For the text-containing cell, return its midpoint in [X, Y] coordinate format. 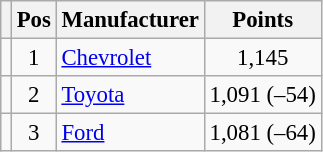
Pos [34, 20]
1 [34, 58]
Ford [130, 133]
1,091 (–54) [262, 95]
Points [262, 20]
1,145 [262, 58]
2 [34, 95]
Toyota [130, 95]
1,081 (–64) [262, 133]
3 [34, 133]
Chevrolet [130, 58]
Manufacturer [130, 20]
